Provide the (x, y) coordinate of the cell's center where the given text is located.  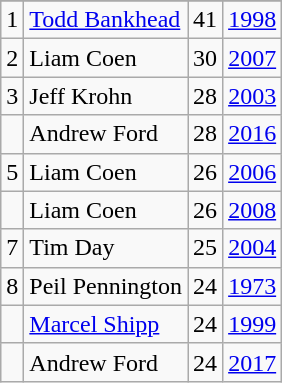
1998 (252, 20)
5 (12, 172)
1999 (252, 324)
7 (12, 248)
2006 (252, 172)
1 (12, 20)
2016 (252, 134)
2017 (252, 362)
2 (12, 58)
Tim Day (106, 248)
25 (206, 248)
1973 (252, 286)
2008 (252, 210)
2004 (252, 248)
Todd Bankhead (106, 20)
Peil Pennington (106, 286)
2003 (252, 96)
Jeff Krohn (106, 96)
8 (12, 286)
2007 (252, 58)
30 (206, 58)
41 (206, 20)
Marcel Shipp (106, 324)
3 (12, 96)
